From the cell containing the given text, extract its center point as (x, y) coordinate. 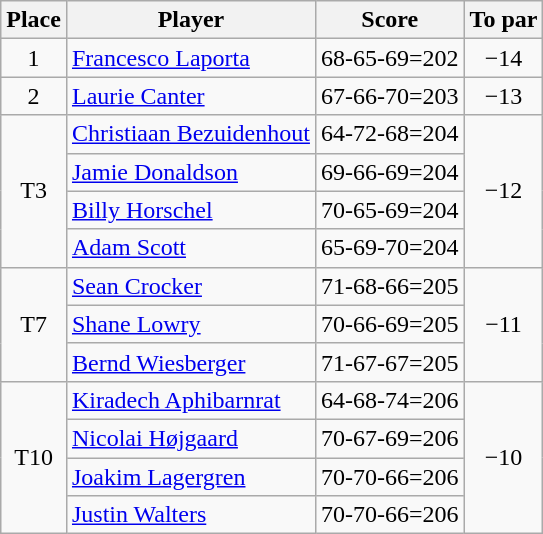
Score (390, 20)
Justin Walters (190, 515)
−11 (504, 324)
Laurie Canter (190, 96)
Bernd Wiesberger (190, 362)
−13 (504, 96)
70-67-69=206 (390, 438)
70-66-69=205 (390, 324)
T10 (34, 457)
Joakim Lagergren (190, 477)
71-68-66=205 (390, 286)
1 (34, 58)
Player (190, 20)
Kiradech Aphibarnrat (190, 400)
Billy Horschel (190, 210)
68-65-69=202 (390, 58)
69-66-69=204 (390, 172)
Place (34, 20)
2 (34, 96)
T3 (34, 191)
T7 (34, 324)
67-66-70=203 (390, 96)
To par (504, 20)
Francesco Laporta (190, 58)
Nicolai Højgaard (190, 438)
−12 (504, 191)
Adam Scott (190, 248)
65-69-70=204 (390, 248)
Shane Lowry (190, 324)
−10 (504, 457)
Christiaan Bezuidenhout (190, 134)
64-68-74=206 (390, 400)
70-65-69=204 (390, 210)
71-67-67=205 (390, 362)
−14 (504, 58)
Jamie Donaldson (190, 172)
Sean Crocker (190, 286)
64-72-68=204 (390, 134)
